Scan for the cell matching the given text and deliver its (x, y) coordinate at center. 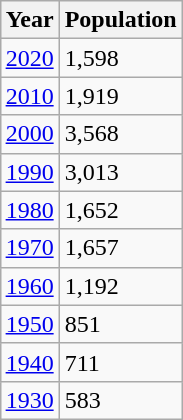
Population (120, 20)
711 (120, 362)
1940 (30, 362)
2010 (30, 96)
1980 (30, 210)
1930 (30, 400)
1970 (30, 248)
Year (30, 20)
1,919 (120, 96)
1960 (30, 286)
3,568 (120, 134)
1990 (30, 172)
851 (120, 324)
583 (120, 400)
1,598 (120, 58)
1,652 (120, 210)
3,013 (120, 172)
1,192 (120, 286)
2020 (30, 58)
1,657 (120, 248)
2000 (30, 134)
1950 (30, 324)
